Capture the cell that displays the provided text and extract its (x, y) central coordinate. 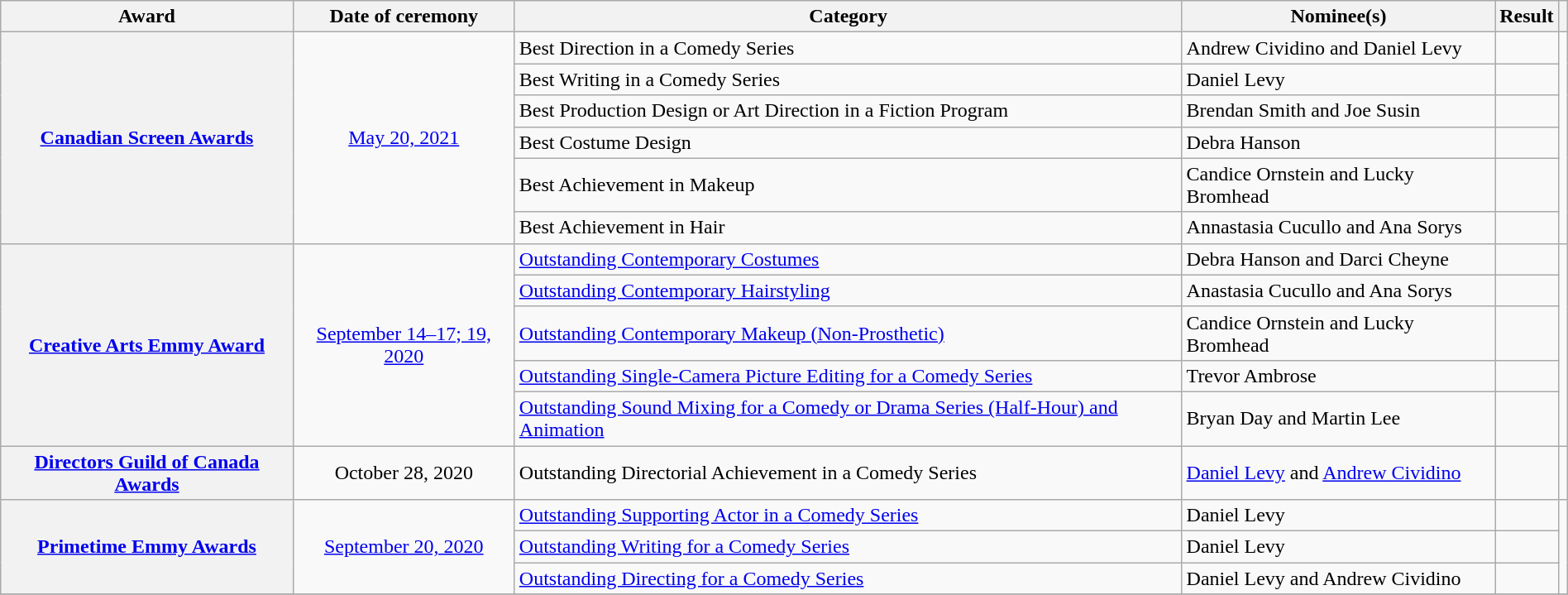
October 28, 2020 (404, 472)
Best Costume Design (849, 142)
Best Production Design or Art Direction in a Fiction Program (849, 111)
Best Achievement in Makeup (849, 185)
Anastasia Cucullo and Ana Sorys (1338, 290)
Outstanding Directorial Achievement in a Comedy Series (849, 472)
May 20, 2021 (404, 137)
Creative Arts Emmy Award (147, 344)
Directors Guild of Canada Awards (147, 472)
Nominee(s) (1338, 17)
Outstanding Sound Mixing for a Comedy or Drama Series (Half-Hour) and Animation (849, 419)
Bryan Day and Martin Lee (1338, 419)
Date of ceremony (404, 17)
Primetime Emmy Awards (147, 547)
Outstanding Contemporary Hairstyling (849, 290)
Best Direction in a Comedy Series (849, 48)
September 20, 2020 (404, 547)
Best Writing in a Comedy Series (849, 79)
Brendan Smith and Joe Susin (1338, 111)
Debra Hanson and Darci Cheyne (1338, 259)
Debra Hanson (1338, 142)
Annastasia Cucullo and Ana Sorys (1338, 228)
Trevor Ambrose (1338, 376)
Outstanding Supporting Actor in a Comedy Series (849, 516)
Result (1527, 17)
Outstanding Contemporary Makeup (Non-Prosthetic) (849, 333)
Category (849, 17)
Outstanding Contemporary Costumes (849, 259)
Best Achievement in Hair (849, 228)
September 14–17; 19, 2020 (404, 344)
Canadian Screen Awards (147, 137)
Andrew Cividino and Daniel Levy (1338, 48)
Outstanding Directing for a Comedy Series (849, 578)
Outstanding Writing for a Comedy Series (849, 547)
Outstanding Single-Camera Picture Editing for a Comedy Series (849, 376)
Award (147, 17)
